Return (X, Y) of the center of cell containing provided text 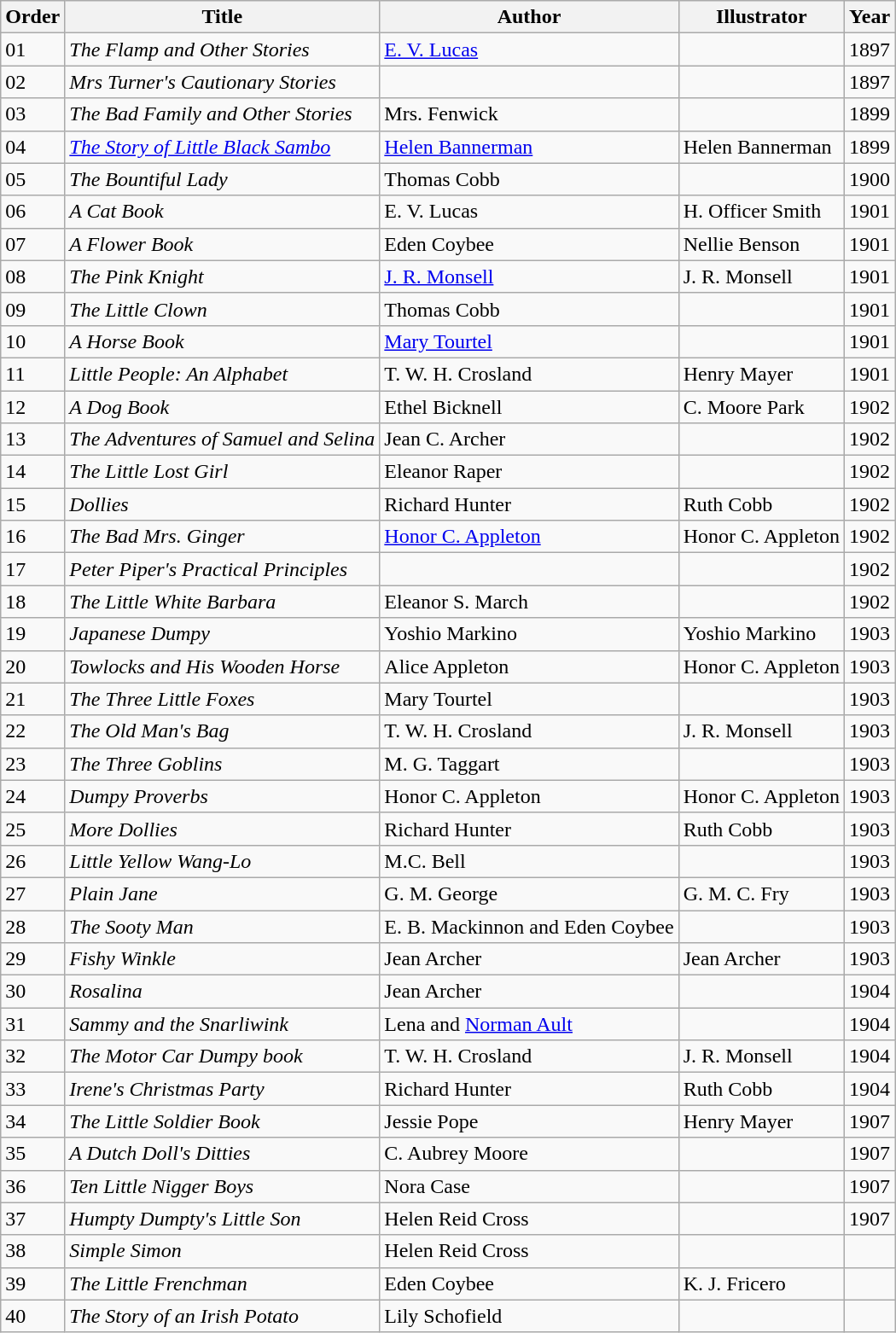
Irene's Christmas Party (222, 1089)
The Story of an Irish Potato (222, 1316)
04 (32, 147)
The Adventures of Samuel and Selina (222, 439)
02 (32, 82)
08 (32, 276)
39 (32, 1284)
Dollies (222, 504)
The Little Frenchman (222, 1284)
The Bountiful Lady (222, 179)
The Three Goblins (222, 764)
G. M. George (529, 894)
E. B. Mackinnon and Eden Coybee (529, 926)
29 (32, 959)
11 (32, 374)
07 (32, 244)
01 (32, 49)
The Three Little Foxes (222, 699)
35 (32, 1154)
M. G. Taggart (529, 764)
33 (32, 1089)
03 (32, 114)
A Dog Book (222, 407)
19 (32, 634)
Order (32, 17)
The Bad Family and Other Stories (222, 114)
Fishy Winkle (222, 959)
24 (32, 796)
Title (222, 17)
25 (32, 829)
Little People: An Alphabet (222, 374)
10 (32, 341)
26 (32, 861)
C. Moore Park (761, 407)
Mrs Turner's Cautionary Stories (222, 82)
Simple Simon (222, 1251)
Little Yellow Wang-Lo (222, 861)
The Little White Barbara (222, 602)
The Old Man's Bag (222, 731)
The Sooty Man (222, 926)
Plain Jane (222, 894)
Nellie Benson (761, 244)
A Flower Book (222, 244)
16 (32, 537)
M.C. Bell (529, 861)
Peter Piper's Practical Principles (222, 569)
The Pink Knight (222, 276)
A Dutch Doll's Ditties (222, 1154)
Ethel Bicknell (529, 407)
The Little Clown (222, 309)
Ten Little Nigger Boys (222, 1186)
Towlocks and His Wooden Horse (222, 666)
Author (529, 17)
37 (32, 1219)
28 (32, 926)
23 (32, 764)
The Motor Car Dumpy book (222, 1057)
12 (32, 407)
Sammy and the Snarliwink (222, 1024)
27 (32, 894)
30 (32, 992)
Mrs. Fenwick (529, 114)
Rosalina (222, 992)
Illustrator (761, 17)
H. Officer Smith (761, 212)
34 (32, 1121)
A Cat Book (222, 212)
1900 (870, 179)
A Horse Book (222, 341)
Year (870, 17)
Humpty Dumpty's Little Son (222, 1219)
Japanese Dumpy (222, 634)
Dumpy Proverbs (222, 796)
Jessie Pope (529, 1121)
32 (32, 1057)
38 (32, 1251)
K. J. Fricero (761, 1284)
18 (32, 602)
G. M. C. Fry (761, 894)
The Flamp and Other Stories (222, 49)
05 (32, 179)
Lily Schofield (529, 1316)
The Bad Mrs. Ginger (222, 537)
13 (32, 439)
20 (32, 666)
Eleanor Raper (529, 472)
14 (32, 472)
17 (32, 569)
31 (32, 1024)
36 (32, 1186)
The Little Soldier Book (222, 1121)
The Little Lost Girl (222, 472)
Nora Case (529, 1186)
More Dollies (222, 829)
15 (32, 504)
Lena and Norman Ault (529, 1024)
22 (32, 731)
06 (32, 212)
C. Aubrey Moore (529, 1154)
Alice Appleton (529, 666)
09 (32, 309)
Eleanor S. March (529, 602)
21 (32, 699)
40 (32, 1316)
Jean C. Archer (529, 439)
The Story of Little Black Sambo (222, 147)
